Pinpoint the cell where the given text exists, returning its (X, Y) midpoint coordinate. 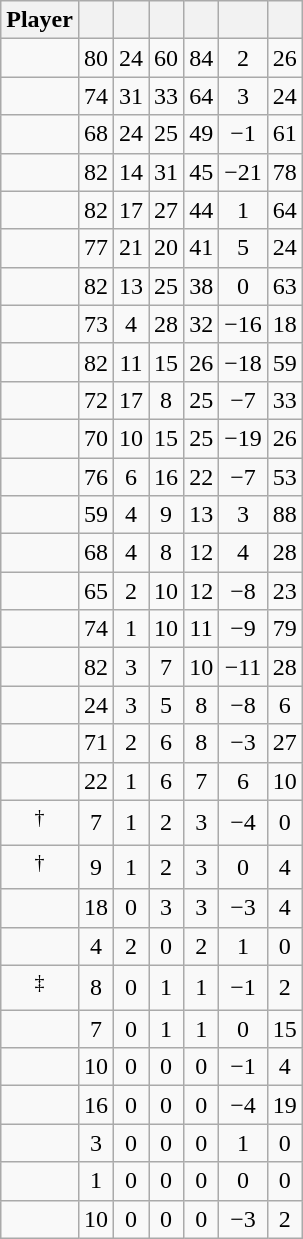
−18 (244, 362)
21 (132, 248)
−16 (244, 324)
71 (96, 743)
41 (202, 248)
73 (96, 324)
78 (284, 172)
84 (202, 58)
53 (284, 477)
32 (202, 324)
−19 (244, 438)
20 (166, 248)
70 (96, 438)
72 (96, 400)
63 (284, 286)
−21 (244, 172)
61 (284, 134)
−9 (244, 629)
65 (96, 591)
‡ (40, 988)
38 (202, 286)
80 (96, 58)
79 (284, 629)
45 (202, 172)
60 (166, 58)
76 (96, 477)
14 (132, 172)
77 (96, 248)
44 (202, 210)
23 (284, 591)
−11 (244, 667)
19 (284, 1105)
Player (40, 20)
88 (284, 515)
49 (202, 134)
